Pinpoint the cell where the given text exists, returning its [x, y] midpoint coordinate. 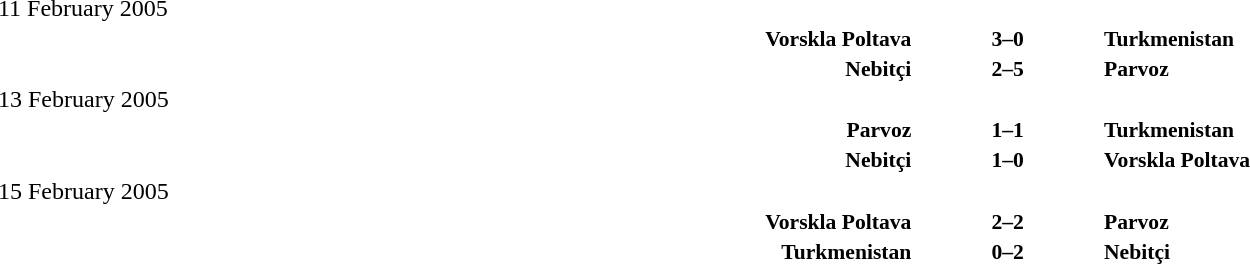
2–2 [1008, 222]
3–0 [1008, 38]
2–5 [1008, 68]
1–0 [1008, 160]
1–1 [1008, 130]
